Search for the cell housing the specified text and yield its (X, Y) center coordinate. 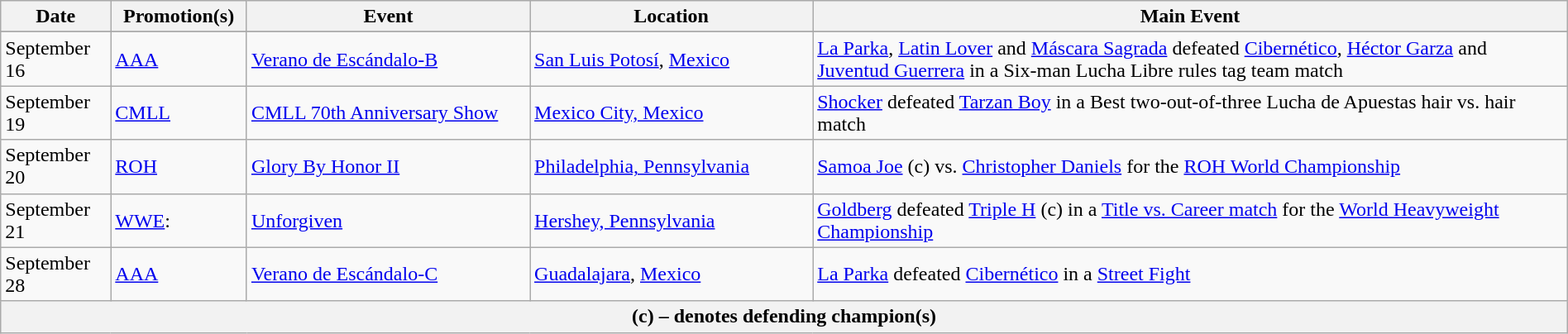
Unforgiven (388, 220)
Verano de Escándalo-B (388, 60)
Event (388, 17)
WWE: (179, 220)
Main Event (1191, 17)
(c) – denotes defending champion(s) (784, 317)
ROH (179, 167)
La Parka defeated Cibernético in a Street Fight (1191, 274)
Samoa Joe (c) vs. Christopher Daniels for the ROH World Championship (1191, 167)
Location (672, 17)
Promotion(s) (179, 17)
Hershey, Pennsylvania (672, 220)
September 16 (56, 60)
September 21 (56, 220)
Glory By Honor II (388, 167)
La Parka, Latin Lover and Máscara Sagrada defeated Cibernético, Héctor Garza and Juventud Guerrera in a Six-man Lucha Libre rules tag team match (1191, 60)
Goldberg defeated Triple H (c) in a Title vs. Career match for the World Heavyweight Championship (1191, 220)
CMLL (179, 112)
Philadelphia, Pennsylvania (672, 167)
Shocker defeated Tarzan Boy in a Best two-out-of-three Lucha de Apuestas hair vs. hair match (1191, 112)
Guadalajara, Mexico (672, 274)
September 28 (56, 274)
San Luis Potosí, Mexico (672, 60)
CMLL 70th Anniversary Show (388, 112)
Date (56, 17)
September 20 (56, 167)
Verano de Escándalo-C (388, 274)
Mexico City, Mexico (672, 112)
September 19 (56, 112)
